Locate the cell with the specified text and output its [X, Y] center coordinate. 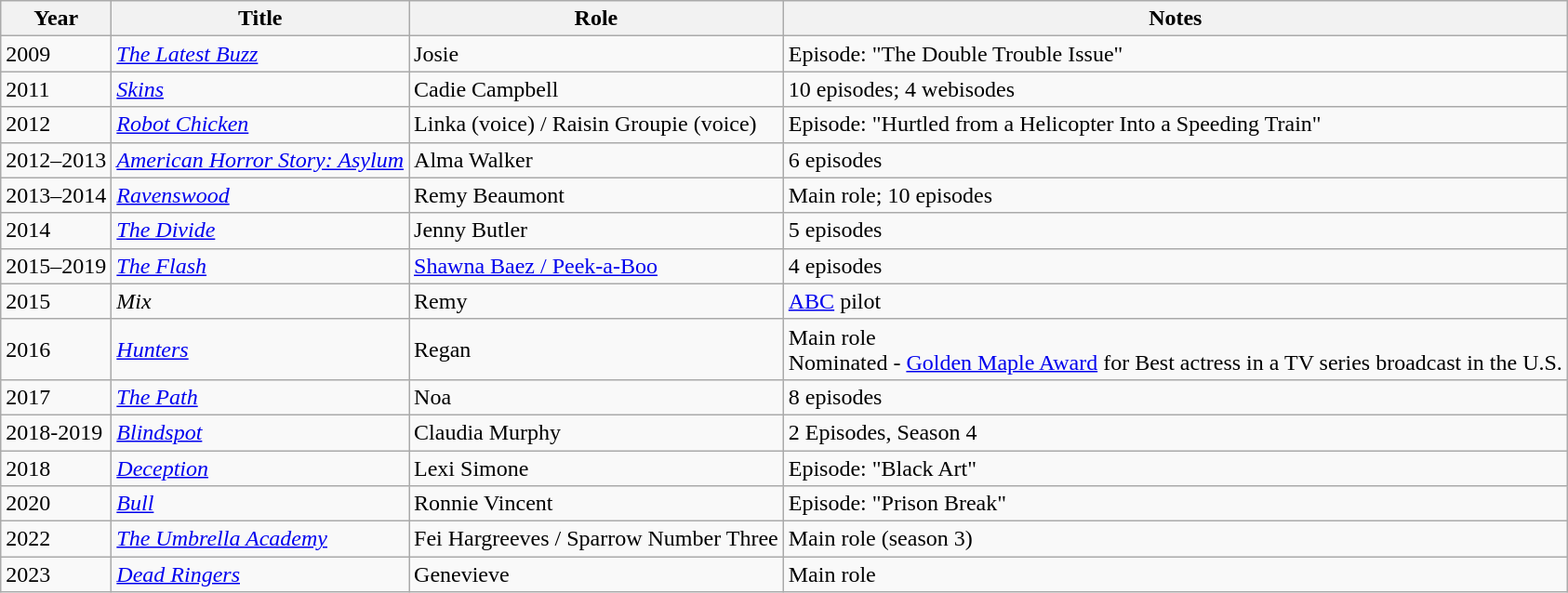
Notes [1176, 19]
Claudia Murphy [597, 432]
Josie [597, 54]
Noa [597, 397]
Main role (season 3) [1176, 539]
Alma Walker [597, 160]
6 episodes [1176, 160]
Episode: "Prison Break" [1176, 504]
Main roleNominated - Golden Maple Award for Best actress in a TV series broadcast in the U.S. [1176, 349]
American Horror Story: Asylum [260, 160]
2015–2019 [56, 266]
2020 [56, 504]
2 Episodes, Season 4 [1176, 432]
2012–2013 [56, 160]
Ravenswood [260, 195]
Regan [597, 349]
2014 [56, 231]
The Latest Buzz [260, 54]
Skins [260, 89]
The Path [260, 397]
Remy [597, 301]
8 episodes [1176, 397]
2018 [56, 468]
Ronnie Vincent [597, 504]
Episode: "The Double Trouble Issue" [1176, 54]
2016 [56, 349]
Blindspot [260, 432]
Role [597, 19]
Genevieve [597, 574]
Main role; 10 episodes [1176, 195]
Main role [1176, 574]
2011 [56, 89]
Dead Ringers [260, 574]
Robot Chicken [260, 125]
Year [56, 19]
2015 [56, 301]
2009 [56, 54]
Lexi Simone [597, 468]
5 episodes [1176, 231]
2013–2014 [56, 195]
Hunters [260, 349]
Shawna Baez / Peek-a-Boo [597, 266]
The Divide [260, 231]
Episode: "Black Art" [1176, 468]
2023 [56, 574]
2012 [56, 125]
10 episodes; 4 webisodes [1176, 89]
Episode: "Hurtled from a Helicopter Into a Speeding Train" [1176, 125]
Linka (voice) / Raisin Groupie (voice) [597, 125]
Fei Hargreeves / Sparrow Number Three [597, 539]
Remy Beaumont [597, 195]
The Umbrella Academy [260, 539]
2022 [56, 539]
2017 [56, 397]
Deception [260, 468]
Cadie Campbell [597, 89]
4 episodes [1176, 266]
Mix [260, 301]
The Flash [260, 266]
Bull [260, 504]
2018-2019 [56, 432]
Title [260, 19]
Jenny Butler [597, 231]
ABC pilot [1176, 301]
